From the cell containing the given text, extract its center point as [X, Y] coordinate. 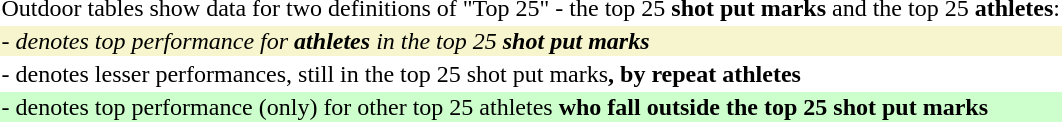
- denotes top performance for athletes in the top 25 shot put marks [531, 41]
- denotes lesser performances, still in the top 25 shot put marks, by repeat athletes [531, 74]
- denotes top performance (only) for other top 25 athletes who fall outside the top 25 shot put marks [531, 107]
